Locate the cell with the specified text and output its (x, y) center coordinate. 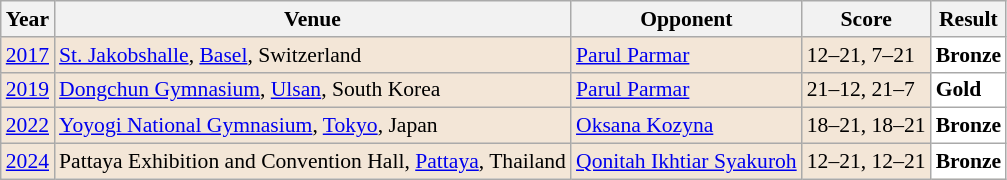
Gold (969, 90)
Dongchun Gymnasium, Ulsan, South Korea (312, 90)
Oksana Kozyna (686, 126)
Yoyogi National Gymnasium, Tokyo, Japan (312, 126)
12–21, 12–21 (866, 162)
2017 (28, 55)
Qonitah Ikhtiar Syakuroh (686, 162)
Venue (312, 19)
Year (28, 19)
12–21, 7–21 (866, 55)
Score (866, 19)
2022 (28, 126)
St. Jakobshalle, Basel, Switzerland (312, 55)
18–21, 18–21 (866, 126)
Result (969, 19)
21–12, 21–7 (866, 90)
Pattaya Exhibition and Convention Hall, Pattaya, Thailand (312, 162)
2024 (28, 162)
Opponent (686, 19)
2019 (28, 90)
